Detect which cell encompasses the target text, then output its (X, Y) center coordinate. 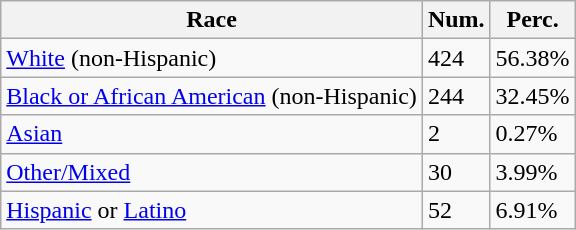
3.99% (532, 172)
Hispanic or Latino (212, 210)
32.45% (532, 96)
244 (456, 96)
56.38% (532, 58)
30 (456, 172)
Num. (456, 20)
2 (456, 134)
52 (456, 210)
6.91% (532, 210)
424 (456, 58)
White (non-Hispanic) (212, 58)
Asian (212, 134)
Perc. (532, 20)
0.27% (532, 134)
Black or African American (non-Hispanic) (212, 96)
Other/Mixed (212, 172)
Race (212, 20)
